Provide the (X, Y) coordinate of the cell's center where the given text is located.  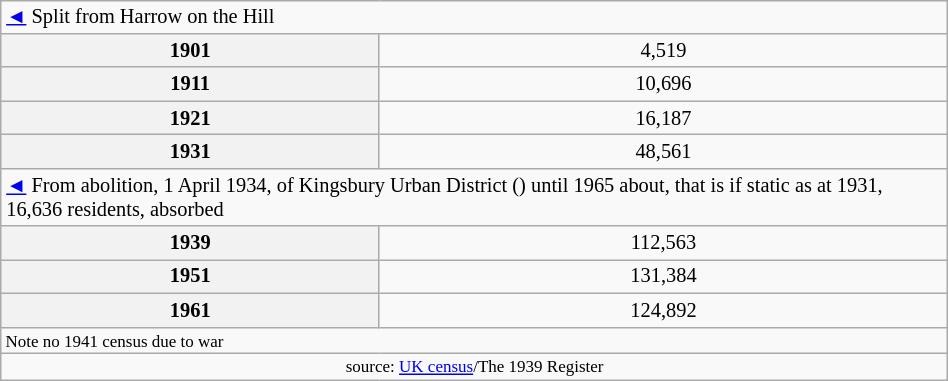
1901 (190, 51)
◄ Split from Harrow on the Hill (474, 17)
16,187 (664, 118)
1961 (190, 310)
1911 (190, 84)
124,892 (664, 310)
source: UK census/The 1939 Register (474, 366)
Note no 1941 census due to war (474, 340)
10,696 (664, 84)
4,519 (664, 51)
◄ From abolition, 1 April 1934, of Kingsbury Urban District () until 1965 about, that is if static as at 1931, 16,636 residents, absorbed (474, 197)
1931 (190, 152)
48,561 (664, 152)
112,563 (664, 243)
1939 (190, 243)
1921 (190, 118)
1951 (190, 277)
131,384 (664, 277)
